Return (X, Y) of the center of cell containing provided text 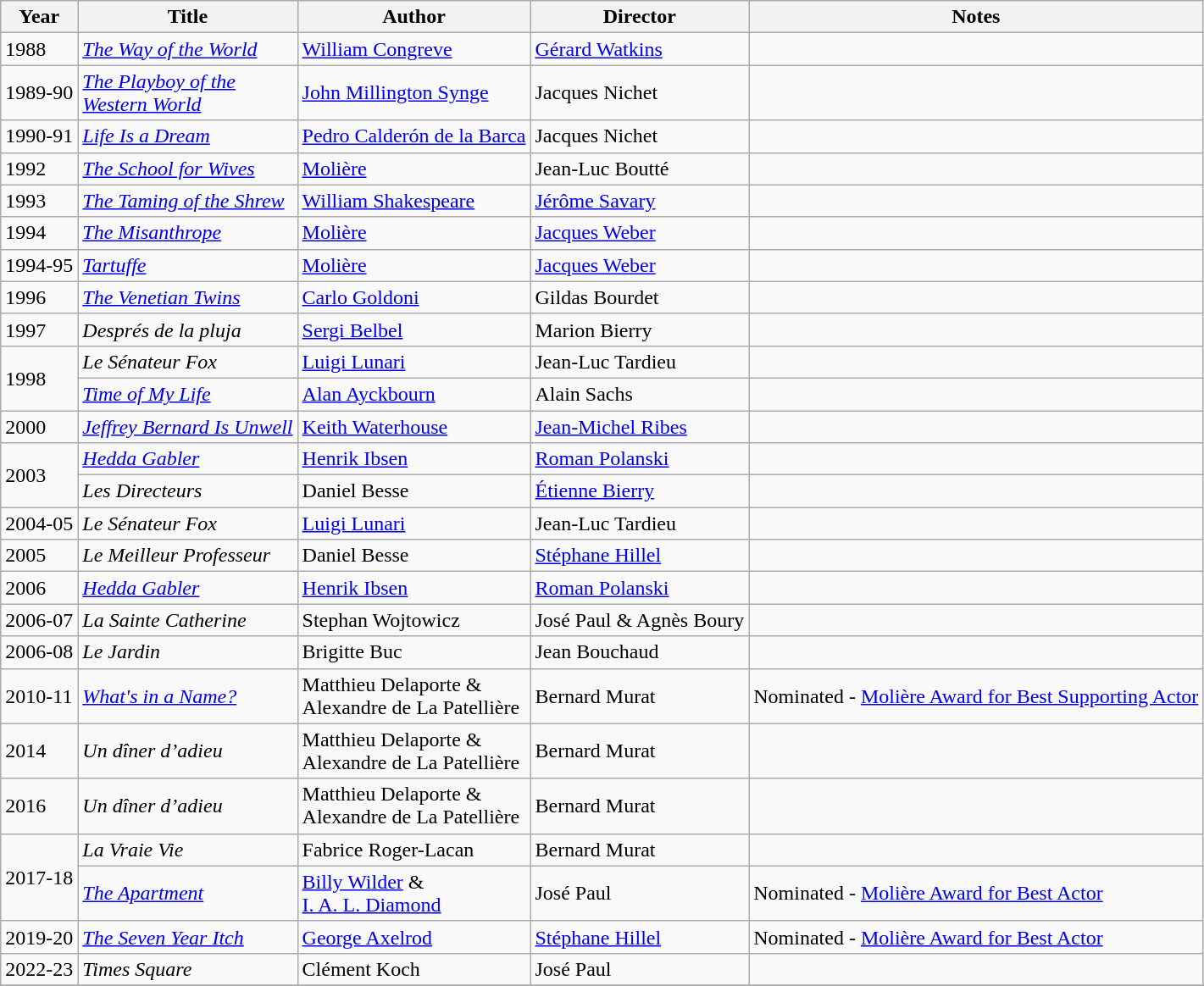
1994 (39, 233)
Brigitte Buc (413, 652)
José Paul & Agnès Boury (640, 620)
La Sainte Catherine (188, 620)
2006 (39, 588)
What's in a Name? (188, 696)
Després de la pluja (188, 330)
The School for Wives (188, 169)
The Misanthrope (188, 233)
Year (39, 17)
2010-11 (39, 696)
Stephan Wojtowicz (413, 620)
Alan Ayckbourn (413, 394)
The Apartment (188, 893)
2019-20 (39, 937)
2000 (39, 426)
Pedro Calderón de la Barca (413, 136)
1988 (39, 49)
1992 (39, 169)
Life Is a Dream (188, 136)
Sergi Belbel (413, 330)
2006-08 (39, 652)
The Taming of the Shrew (188, 201)
1993 (39, 201)
Jean-Luc Boutté (640, 169)
Alain Sachs (640, 394)
Jean Bouchaud (640, 652)
Billy Wilder & I. A. L. Diamond (413, 893)
Carlo Goldoni (413, 297)
Jean-Michel Ribes (640, 426)
Clément Koch (413, 969)
Director (640, 17)
George Axelrod (413, 937)
Le Meilleur Professeur (188, 556)
Marion Bierry (640, 330)
2005 (39, 556)
Times Square (188, 969)
Time of My Life (188, 394)
1994-95 (39, 265)
2004-05 (39, 523)
Author (413, 17)
2003 (39, 475)
Le Jardin (188, 652)
William Shakespeare (413, 201)
The Venetian Twins (188, 297)
Gérard Watkins (640, 49)
1998 (39, 378)
The Playboy of the Western World (188, 93)
Notes (976, 17)
Keith Waterhouse (413, 426)
La Vraie Vie (188, 850)
1997 (39, 330)
2017-18 (39, 878)
1996 (39, 297)
Les Directeurs (188, 491)
1990-91 (39, 136)
1989-90 (39, 93)
Jérôme Savary (640, 201)
Nominated - Molière Award for Best Supporting Actor (976, 696)
2022-23 (39, 969)
Jeffrey Bernard Is Unwell (188, 426)
The Way of the World (188, 49)
2006-07 (39, 620)
2016 (39, 806)
Fabrice Roger-Lacan (413, 850)
Tartuffe (188, 265)
Étienne Bierry (640, 491)
Gildas Bourdet (640, 297)
William Congreve (413, 49)
2014 (39, 751)
Title (188, 17)
John Millington Synge (413, 93)
The Seven Year Itch (188, 937)
